Return the [X, Y] coordinate for the center point of the cell that contains the specified text.  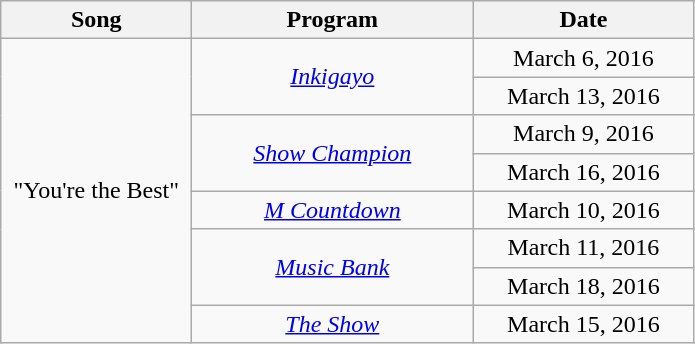
March 13, 2016 [584, 96]
March 10, 2016 [584, 210]
March 6, 2016 [584, 58]
March 9, 2016 [584, 134]
Date [584, 20]
Music Bank [332, 267]
Program [332, 20]
March 15, 2016 [584, 324]
Inkigayo [332, 77]
"You're the Best" [96, 191]
M Countdown [332, 210]
Song [96, 20]
The Show [332, 324]
March 11, 2016 [584, 248]
Show Champion [332, 153]
March 18, 2016 [584, 286]
March 16, 2016 [584, 172]
